Determine the [X, Y] coordinate at the center of the cell enclosing the given text.  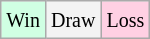
Loss [126, 20]
Win [24, 20]
Draw [72, 20]
